Provide the [X, Y] coordinate of the cell's center where the given text is located.  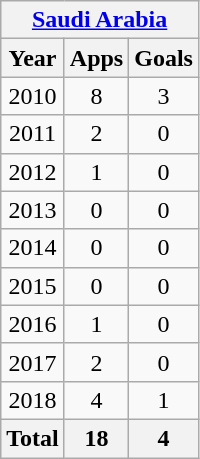
2011 [33, 134]
2016 [33, 324]
18 [96, 438]
Total [33, 438]
Goals [164, 58]
Saudi Arabia [100, 20]
2015 [33, 286]
Apps [96, 58]
2013 [33, 210]
3 [164, 96]
2010 [33, 96]
Year [33, 58]
2017 [33, 362]
2012 [33, 172]
2014 [33, 248]
2018 [33, 400]
8 [96, 96]
